Return (X, Y) of the center of cell containing provided text 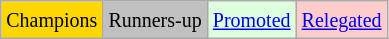
Relegated (342, 20)
Promoted (252, 20)
Runners-up (155, 20)
Champions (52, 20)
